Detect which cell encompasses the target text, then output its (X, Y) center coordinate. 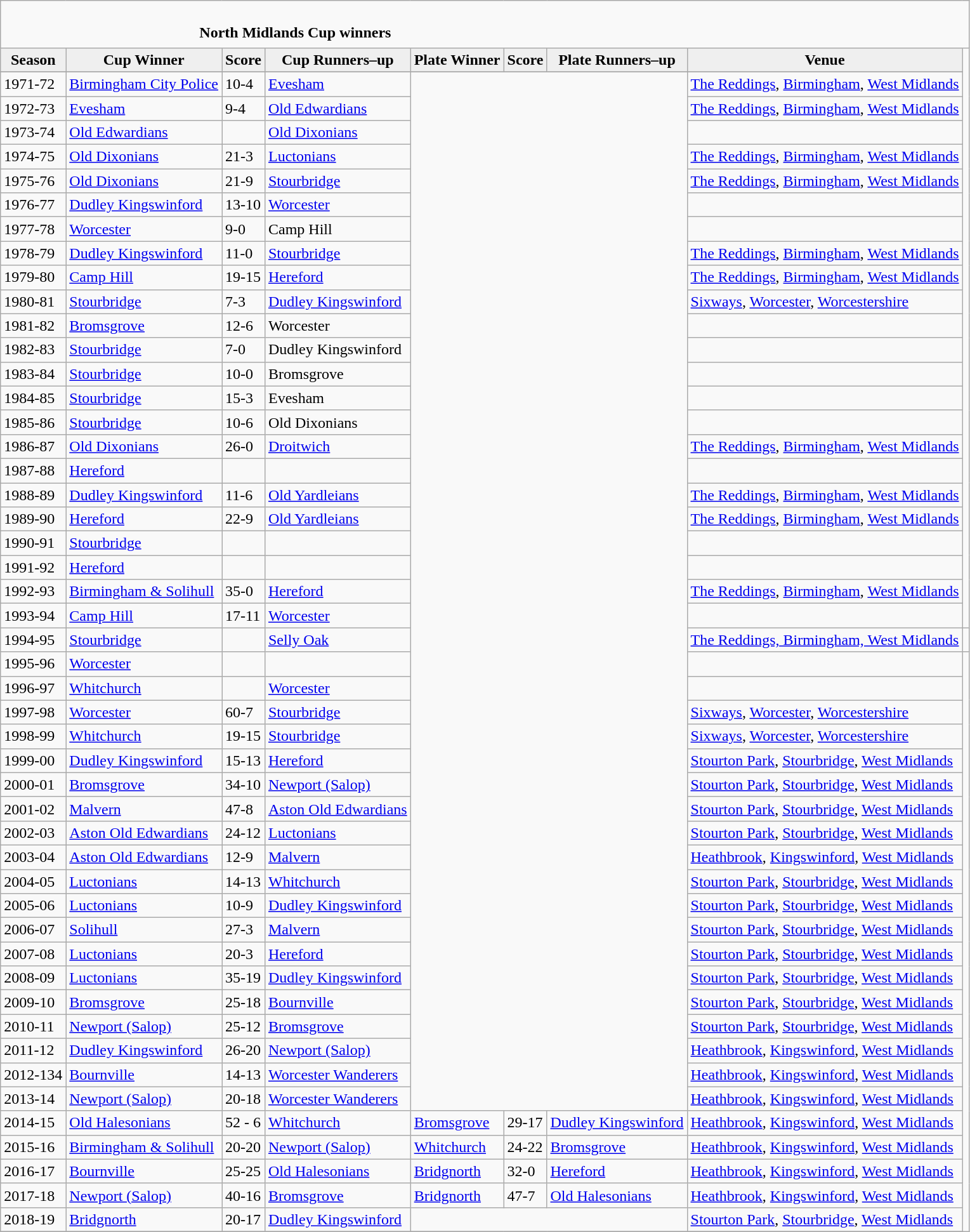
13-10 (244, 205)
1985-86 (33, 422)
1994-95 (33, 640)
2012-134 (33, 1075)
2006-07 (33, 930)
1990-91 (33, 543)
1979-80 (33, 277)
10-9 (244, 906)
1975-76 (33, 181)
12-6 (244, 326)
1992-93 (33, 592)
2011-12 (33, 1050)
2001-02 (33, 809)
22-9 (244, 519)
2016-17 (33, 1171)
20-17 (244, 1219)
2018-19 (33, 1219)
1995-96 (33, 664)
Cup Runners–up (338, 60)
1978-79 (33, 253)
34-10 (244, 785)
Birmingham City Police (144, 84)
12-9 (244, 857)
60-7 (244, 712)
25-18 (244, 1002)
29-17 (525, 1123)
47-8 (244, 809)
1989-90 (33, 519)
10-6 (244, 422)
2005-06 (33, 906)
Droitwich (338, 446)
2008-09 (33, 978)
11-0 (244, 253)
1973-74 (33, 133)
Plate Runners–up (617, 60)
1993-94 (33, 616)
21-3 (244, 157)
25-25 (244, 1171)
1977-78 (33, 229)
Venue (825, 60)
1999-00 (33, 760)
2003-04 (33, 857)
1986-87 (33, 446)
2015-16 (33, 1147)
10-4 (244, 84)
9-0 (244, 229)
20-3 (244, 954)
1971-72 (33, 84)
47-7 (525, 1195)
2014-15 (33, 1123)
1996-97 (33, 688)
2017-18 (33, 1195)
1974-75 (33, 157)
32-0 (525, 1171)
15-13 (244, 760)
1980-81 (33, 301)
2010-11 (33, 1026)
1983-84 (33, 374)
21-9 (244, 181)
1972-73 (33, 109)
26-0 (244, 446)
2007-08 (33, 954)
52 - 6 (244, 1123)
1991-92 (33, 567)
9-4 (244, 109)
17-11 (244, 616)
Cup Winner (144, 60)
7-3 (244, 301)
27-3 (244, 930)
1987-88 (33, 470)
2002-03 (33, 833)
2000-01 (33, 785)
2004-05 (33, 882)
1976-77 (33, 205)
1984-85 (33, 398)
35-0 (244, 592)
7-0 (244, 350)
25-12 (244, 1026)
1997-98 (33, 712)
26-20 (244, 1050)
Solihull (144, 930)
1998-99 (33, 736)
Plate Winner (457, 60)
2013-14 (33, 1099)
40-16 (244, 1195)
10-0 (244, 374)
24-22 (525, 1147)
24-12 (244, 833)
20-18 (244, 1099)
11-6 (244, 494)
35-19 (244, 978)
15-3 (244, 398)
1988-89 (33, 494)
20-20 (244, 1147)
1981-82 (33, 326)
Selly Oak (338, 640)
1982-83 (33, 350)
2009-10 (33, 1002)
Season (33, 60)
